Output the [X, Y] coordinate of the center of the cell containing the given text.  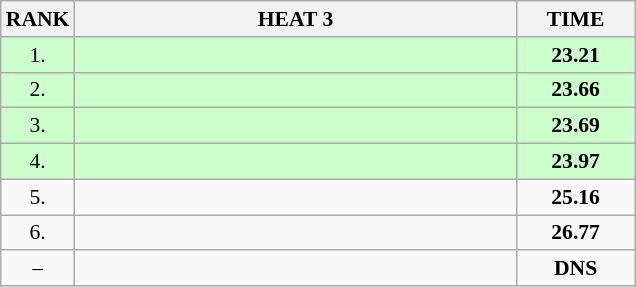
1. [38, 55]
DNS [576, 269]
4. [38, 162]
26.77 [576, 233]
6. [38, 233]
2. [38, 90]
RANK [38, 19]
23.69 [576, 126]
23.66 [576, 90]
HEAT 3 [295, 19]
23.21 [576, 55]
– [38, 269]
3. [38, 126]
25.16 [576, 197]
5. [38, 197]
23.97 [576, 162]
TIME [576, 19]
